Extract the (X, Y) coordinate from the center of the cell holding the provided text.  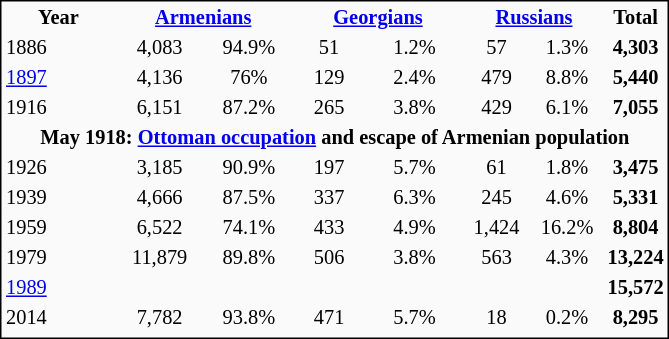
197 (329, 168)
15,572 (636, 288)
1897 (58, 78)
3,475 (636, 168)
89.8% (249, 258)
129 (329, 78)
6,522 (160, 228)
74.1% (249, 228)
Georgians (378, 18)
1959 (58, 228)
5,331 (636, 198)
245 (496, 198)
Year (58, 18)
6.3% (414, 198)
57 (496, 48)
93.8% (249, 318)
Armenians (204, 18)
1.2% (414, 48)
94.9% (249, 48)
4,136 (160, 78)
1886 (58, 48)
8,295 (636, 318)
1989 (58, 288)
87.2% (249, 108)
2.4% (414, 78)
8.8% (567, 78)
13,224 (636, 258)
51 (329, 48)
1979 (58, 258)
506 (329, 258)
433 (329, 228)
76% (249, 78)
1.3% (567, 48)
563 (496, 258)
1916 (58, 108)
Total (636, 18)
2014 (58, 318)
337 (329, 198)
4,303 (636, 48)
8,804 (636, 228)
6,151 (160, 108)
3,185 (160, 168)
1939 (58, 198)
16.2% (567, 228)
479 (496, 78)
7,055 (636, 108)
471 (329, 318)
11,879 (160, 258)
1,424 (496, 228)
265 (329, 108)
4.6% (567, 198)
0.2% (567, 318)
4,083 (160, 48)
429 (496, 108)
7,782 (160, 318)
5,440 (636, 78)
61 (496, 168)
4.3% (567, 258)
90.9% (249, 168)
1926 (58, 168)
6.1% (567, 108)
4,666 (160, 198)
May 1918: Ottoman occupation and escape of Armenian population (334, 138)
Russians (534, 18)
87.5% (249, 198)
4.9% (414, 228)
18 (496, 318)
1.8% (567, 168)
